Return [X, Y] of the center of cell containing provided text 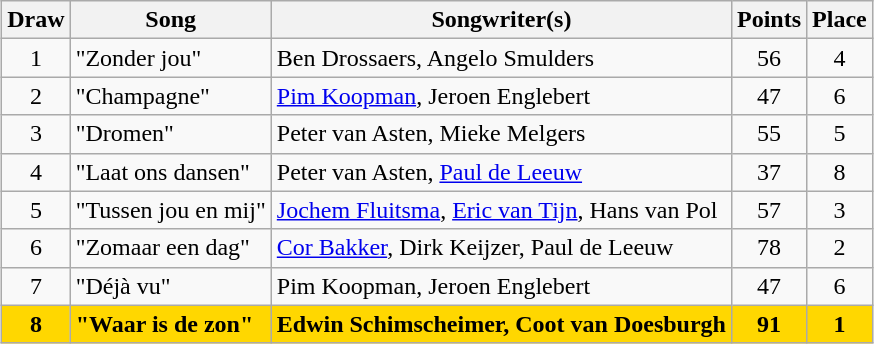
91 [768, 324]
37 [768, 172]
Peter van Asten, Paul de Leeuw [501, 172]
"Tussen jou en mij" [170, 210]
Peter van Asten, Mieke Melgers [501, 134]
57 [768, 210]
"Laat ons dansen" [170, 172]
"Zonder jou" [170, 58]
Songwriter(s) [501, 20]
Points [768, 20]
"Champagne" [170, 96]
"Waar is de zon" [170, 324]
55 [768, 134]
Draw [36, 20]
Ben Drossaers, Angelo Smulders [501, 58]
Jochem Fluitsma, Eric van Tijn, Hans van Pol [501, 210]
"Déjà vu" [170, 286]
"Zomaar een dag" [170, 248]
Place [840, 20]
78 [768, 248]
Song [170, 20]
Edwin Schimscheimer, Coot van Doesburgh [501, 324]
56 [768, 58]
7 [36, 286]
"Dromen" [170, 134]
Cor Bakker, Dirk Keijzer, Paul de Leeuw [501, 248]
